From the cell containing the given text, extract its center point as (X, Y) coordinate. 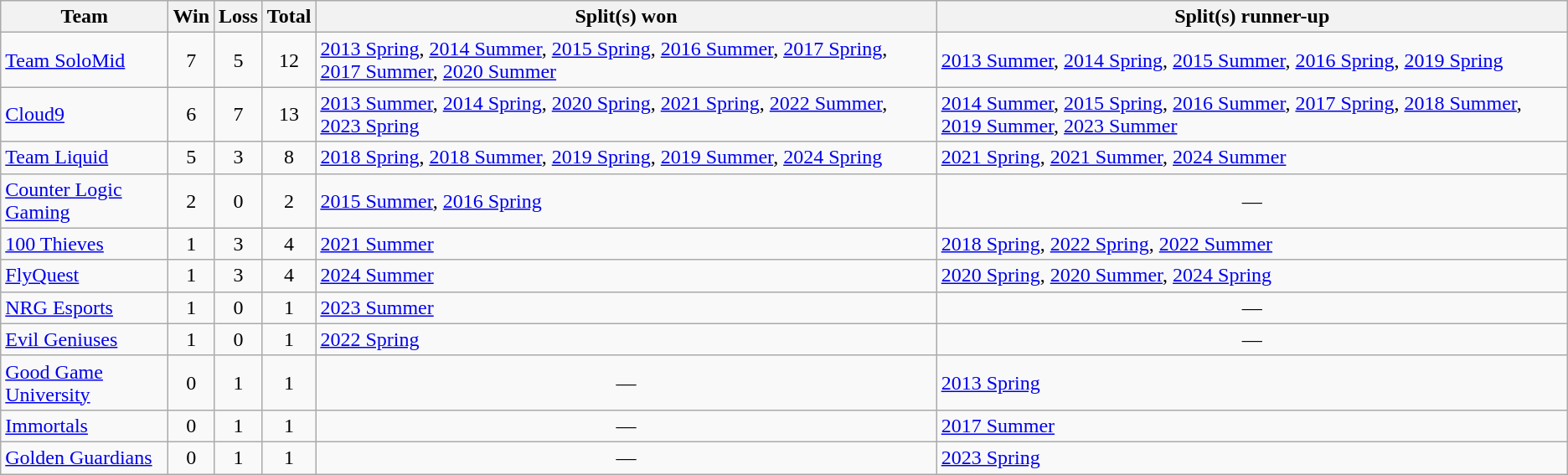
Team SoloMid (85, 60)
Good Game University (85, 382)
Win (191, 17)
6 (191, 114)
Loss (239, 17)
2022 Spring (627, 339)
FlyQuest (85, 276)
8 (289, 157)
2013 Summer, 2014 Spring, 2020 Spring, 2021 Spring, 2022 Summer, 2023 Spring (627, 114)
Split(s) won (627, 17)
Golden Guardians (85, 457)
2018 Spring, 2018 Summer, 2019 Spring, 2019 Summer, 2024 Spring (627, 157)
2023 Spring (1251, 457)
Total (289, 17)
2018 Spring, 2022 Spring, 2022 Summer (1251, 244)
2014 Summer, 2015 Spring, 2016 Summer, 2017 Spring, 2018 Summer, 2019 Summer, 2023 Summer (1251, 114)
Counter Logic Gaming (85, 201)
2013 Spring, 2014 Summer, 2015 Spring, 2016 Summer, 2017 Spring, 2017 Summer, 2020 Summer (627, 60)
Team (85, 17)
2021 Summer (627, 244)
2017 Summer (1251, 426)
2021 Spring, 2021 Summer, 2024 Summer (1251, 157)
Evil Geniuses (85, 339)
Immortals (85, 426)
2024 Summer (627, 276)
13 (289, 114)
Cloud9 (85, 114)
2023 Summer (627, 307)
Split(s) runner-up (1251, 17)
2013 Spring (1251, 382)
2015 Summer, 2016 Spring (627, 201)
2020 Spring, 2020 Summer, 2024 Spring (1251, 276)
2013 Summer, 2014 Spring, 2015 Summer, 2016 Spring, 2019 Spring (1251, 60)
12 (289, 60)
100 Thieves (85, 244)
NRG Esports (85, 307)
Team Liquid (85, 157)
